Provide the [x, y] coordinate of the cell's center where the given text is located.  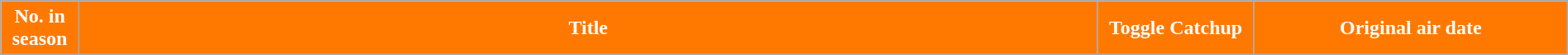
Toggle Catchup [1176, 28]
Title [587, 28]
Original air date [1411, 28]
No. inseason [40, 28]
